Determine the (x, y) coordinate at the center of the cell enclosing the given text.  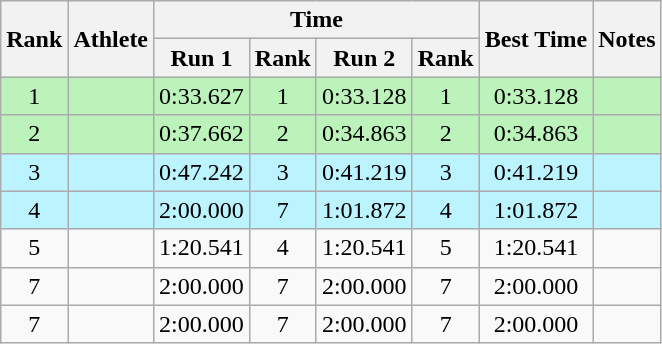
Athlete (111, 39)
Run 2 (364, 58)
Run 1 (202, 58)
Time (317, 20)
0:33.627 (202, 96)
Notes (627, 39)
Best Time (536, 39)
0:37.662 (202, 134)
0:47.242 (202, 172)
